Scan for the cell matching the given text and deliver its (x, y) coordinate at center. 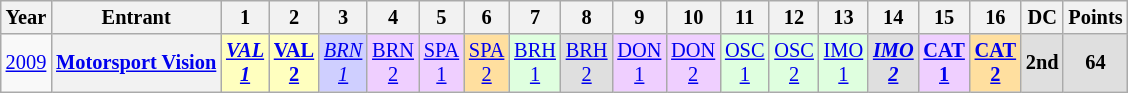
OSC1 (744, 63)
16 (996, 17)
15 (944, 17)
5 (442, 17)
Year (26, 17)
BRH2 (587, 63)
DON2 (693, 63)
64 (1095, 63)
1 (245, 17)
CAT2 (996, 63)
6 (486, 17)
2nd (1042, 63)
DC (1042, 17)
2 (294, 17)
DON1 (639, 63)
12 (794, 17)
SPA2 (486, 63)
14 (893, 17)
Motorsport Vision (136, 63)
13 (844, 17)
OSC2 (794, 63)
CAT1 (944, 63)
IMO1 (844, 63)
8 (587, 17)
VAL2 (294, 63)
3 (343, 17)
Points (1095, 17)
SPA1 (442, 63)
IMO2 (893, 63)
11 (744, 17)
Entrant (136, 17)
BRH1 (535, 63)
VAL1 (245, 63)
9 (639, 17)
BRN1 (343, 63)
BRN2 (393, 63)
4 (393, 17)
7 (535, 17)
2009 (26, 63)
10 (693, 17)
